Capture the cell that displays the provided text and extract its [x, y] central coordinate. 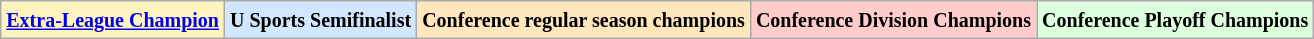
U Sports Semifinalist [321, 20]
Extra-League Champion [113, 20]
Conference Playoff Champions [1176, 20]
Conference regular season champions [584, 20]
Conference Division Champions [893, 20]
